Return the (X, Y) coordinate for the center point of the cell that contains the specified text.  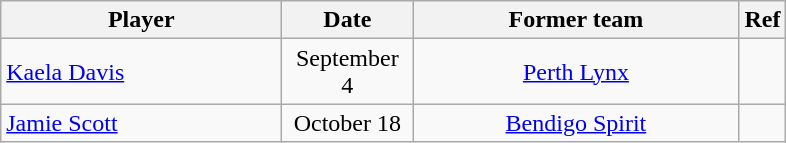
Kaela Davis (142, 72)
Date (348, 20)
Former team (576, 20)
September 4 (348, 72)
Ref (762, 20)
Jamie Scott (142, 123)
October 18 (348, 123)
Bendigo Spirit (576, 123)
Player (142, 20)
Perth Lynx (576, 72)
